Capture the cell that displays the provided text and extract its [X, Y] central coordinate. 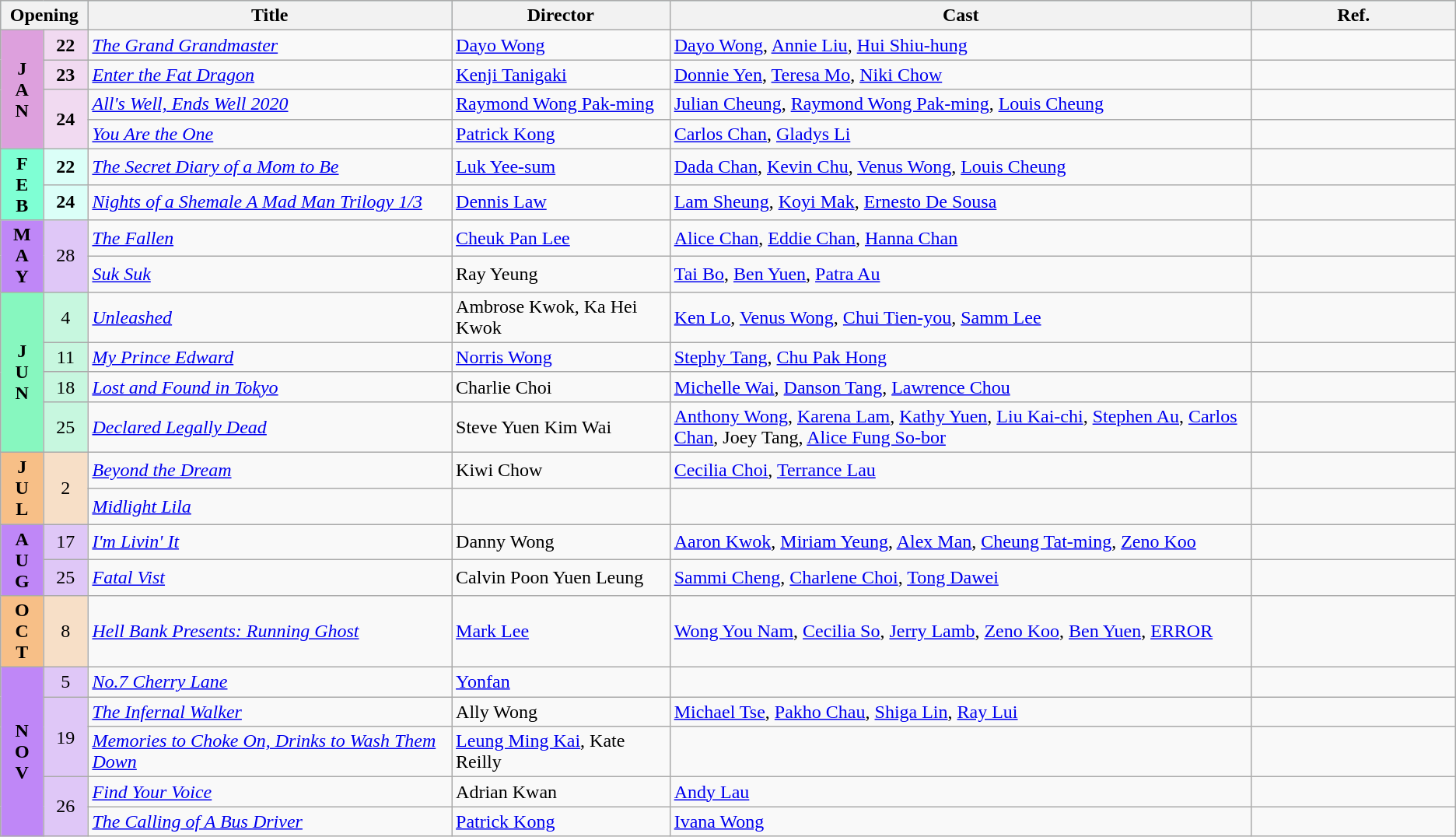
23 [65, 75]
Cast [961, 16]
The Secret Diary of a Mom to Be [270, 166]
Midlight Lila [270, 506]
5 [65, 682]
No.7 Cherry Lane [270, 682]
Ray Yeung [562, 274]
Tai Bo, Ben Yuen, Patra Au [961, 274]
Danny Wong [562, 542]
Carlos Chan, Gladys Li [961, 134]
Dennis Law [562, 202]
Aaron Kwok, Miriam Yeung, Alex Man, Cheung Tat-ming, Zeno Koo [961, 542]
Norris Wong [562, 357]
Ally Wong [562, 712]
Director [562, 16]
Find Your Voice [270, 792]
Ambrose Kwok, Ka Hei Kwok [562, 317]
Ken Lo, Venus Wong, Chui Tien-you, Samm Lee [961, 317]
Mark Lee [562, 632]
NOV [22, 751]
Memories to Choke On, Drinks to Wash Them Down [270, 751]
17 [65, 542]
Dada Chan, Kevin Chu, Venus Wong, Louis Cheung [961, 166]
Alice Chan, Eddie Chan, Hanna Chan [961, 238]
The Calling of A Bus Driver [270, 821]
The Infernal Walker [270, 712]
Donnie Yen, Teresa Mo, Niki Chow [961, 75]
Lam Sheung, Koyi Mak, Ernesto De Sousa [961, 202]
Yonfan [562, 682]
Ivana Wong [961, 821]
OCT [22, 632]
Raymond Wong Pak-ming [562, 104]
MAY [22, 256]
JAN [22, 89]
Ref. [1353, 16]
I'm Livin' It [270, 542]
Declared Legally Dead [270, 426]
Andy Lau [961, 792]
Suk Suk [270, 274]
2 [65, 488]
Dayo Wong, Annie Liu, Hui Shiu-hung [961, 45]
Steve Yuen Kim Wai [562, 426]
Stephy Tang, Chu Pak Hong [961, 357]
Beyond the Dream [270, 470]
The Grand Grandmaster [270, 45]
Adrian Kwan [562, 792]
Michael Tse, Pakho Chau, Shiga Lin, Ray Lui [961, 712]
Unleashed [270, 317]
18 [65, 387]
Fatal Vist [270, 578]
Title [270, 16]
JUL [22, 488]
Kenji Tanigaki [562, 75]
Calvin Poon Yuen Leung [562, 578]
26 [65, 807]
Opening [44, 16]
Michelle Wai, Danson Tang, Lawrence Chou [961, 387]
Charlie Choi [562, 387]
Luk Yee-sum [562, 166]
JUN [22, 372]
All's Well, Ends Well 2020 [270, 104]
Kiwi Chow [562, 470]
Wong You Nam, Cecilia So, Jerry Lamb, Zeno Koo, Ben Yuen, ERROR [961, 632]
8 [65, 632]
Sammi Cheng, Charlene Choi, Tong Dawei [961, 578]
The Fallen [270, 238]
28 [65, 256]
Cheuk Pan Lee [562, 238]
Leung Ming Kai, Kate Reilly [562, 751]
11 [65, 357]
4 [65, 317]
Lost and Found in Tokyo [270, 387]
Nights of a Shemale A Mad Man Trilogy 1/3 [270, 202]
Cecilia Choi, Terrance Lau [961, 470]
Anthony Wong, Karena Lam, Kathy Yuen, Liu Kai-chi, Stephen Au, Carlos Chan, Joey Tang, Alice Fung So-bor [961, 426]
FEB [22, 184]
Dayo Wong [562, 45]
Hell Bank Presents: Running Ghost [270, 632]
Julian Cheung, Raymond Wong Pak-ming, Louis Cheung [961, 104]
AUG [22, 560]
My Prince Edward [270, 357]
19 [65, 737]
Enter the Fat Dragon [270, 75]
You Are the One [270, 134]
